Determine the (X, Y) coordinate at the center of the cell enclosing the given text.  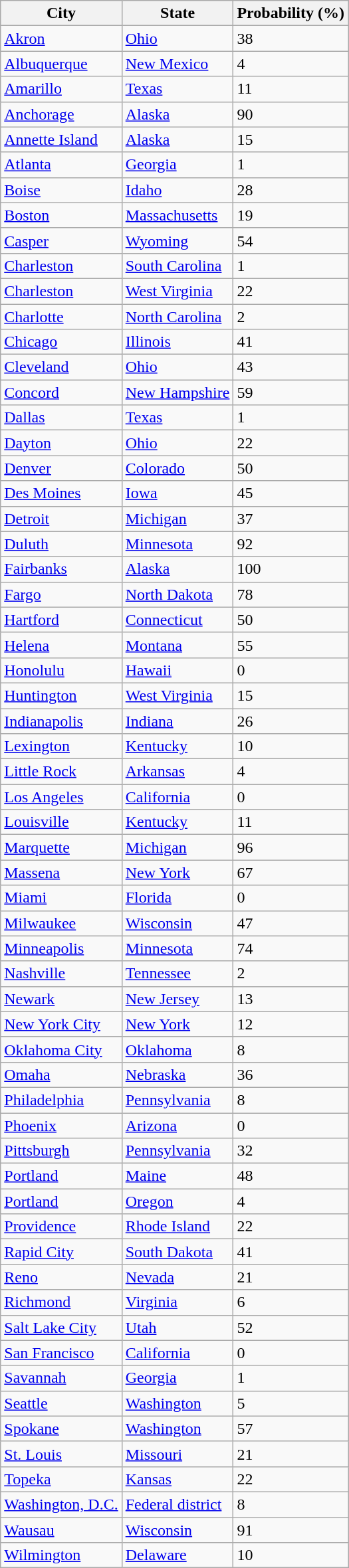
South Dakota (177, 1252)
Tennessee (177, 974)
55 (291, 645)
San Francisco (61, 1353)
Little Rock (61, 772)
48 (291, 1176)
52 (291, 1328)
Providence (61, 1227)
Boston (61, 215)
Indiana (177, 721)
Wilmington (61, 1555)
Los Angeles (61, 797)
Oklahoma City (61, 1049)
Massena (61, 873)
Fargo (61, 594)
78 (291, 594)
Huntington (61, 695)
37 (291, 519)
Missouri (177, 1454)
Philadelphia (61, 1100)
Virginia (177, 1302)
Nashville (61, 974)
Wausau (61, 1529)
Indianapolis (61, 721)
St. Louis (61, 1454)
City (61, 13)
59 (291, 392)
26 (291, 721)
90 (291, 114)
74 (291, 948)
54 (291, 240)
91 (291, 1529)
State (177, 13)
Minneapolis (61, 948)
Probability (%) (291, 13)
Lexington (61, 746)
Arizona (177, 1126)
Richmond (61, 1302)
Miami (61, 898)
Boise (61, 190)
North Carolina (177, 317)
Duluth (61, 544)
Maine (177, 1176)
Idaho (177, 190)
Fairbanks (61, 569)
Denver (61, 468)
Dallas (61, 418)
Kansas (177, 1479)
Washington, D.C. (61, 1504)
Illinois (177, 342)
Rhode Island (177, 1227)
6 (291, 1302)
Helena (61, 645)
57 (291, 1429)
Amarillo (61, 89)
Nevada (177, 1277)
Salt Lake City (61, 1328)
Anchorage (61, 114)
Savannah (61, 1378)
Omaha (61, 1075)
Detroit (61, 519)
32 (291, 1151)
Wyoming (177, 240)
Concord (61, 392)
Oregon (177, 1201)
Hawaii (177, 670)
Arkansas (177, 772)
Massachusetts (177, 215)
Delaware (177, 1555)
North Dakota (177, 594)
Charlotte (61, 317)
28 (291, 190)
Utah (177, 1328)
Honolulu (61, 670)
New York City (61, 1024)
New Hampshire (177, 392)
New Jersey (177, 999)
19 (291, 215)
Annette Island (61, 139)
Louisville (61, 822)
Chicago (61, 342)
Albuquerque (61, 64)
Des Moines (61, 493)
38 (291, 39)
5 (291, 1403)
43 (291, 367)
Oklahoma (177, 1049)
92 (291, 544)
Casper (61, 240)
45 (291, 493)
Dayton (61, 443)
New Mexico (177, 64)
Florida (177, 898)
67 (291, 873)
Iowa (177, 493)
Seattle (61, 1403)
Spokane (61, 1429)
Pittsburgh (61, 1151)
Reno (61, 1277)
Milwaukee (61, 923)
Rapid City (61, 1252)
Colorado (177, 468)
Cleveland (61, 367)
Topeka (61, 1479)
Akron (61, 39)
36 (291, 1075)
Nebraska (177, 1075)
Newark (61, 999)
Connecticut (177, 620)
South Carolina (177, 266)
Atlanta (61, 165)
96 (291, 847)
Hartford (61, 620)
100 (291, 569)
Phoenix (61, 1126)
Marquette (61, 847)
47 (291, 923)
Montana (177, 645)
12 (291, 1024)
13 (291, 999)
Federal district (177, 1504)
